Provide the (X, Y) coordinate of the cell's center where the given text is located.  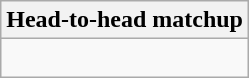
Head-to-head matchup (125, 20)
